Detect which cell encompasses the target text, then output its (X, Y) center coordinate. 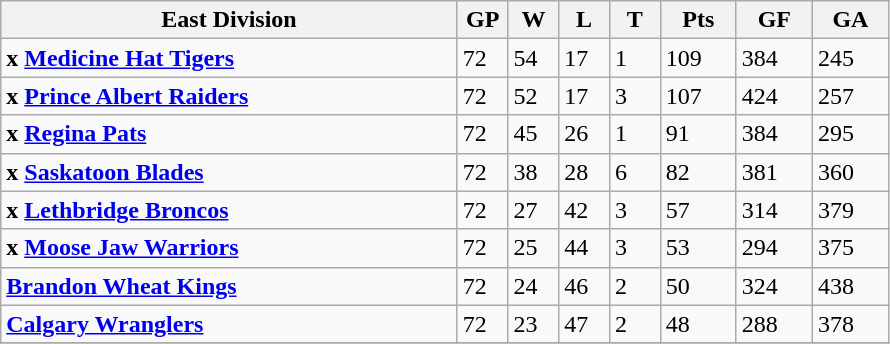
East Division (230, 20)
38 (534, 172)
x Lethbridge Broncos (230, 210)
x Regina Pats (230, 134)
375 (850, 248)
Pts (698, 20)
GF (774, 20)
54 (534, 58)
82 (698, 172)
25 (534, 248)
GP (482, 20)
324 (774, 286)
Calgary Wranglers (230, 324)
424 (774, 96)
T (634, 20)
378 (850, 324)
Brandon Wheat Kings (230, 286)
x Medicine Hat Tigers (230, 58)
x Prince Albert Raiders (230, 96)
379 (850, 210)
53 (698, 248)
42 (584, 210)
381 (774, 172)
295 (850, 134)
W (534, 20)
GA (850, 20)
257 (850, 96)
91 (698, 134)
107 (698, 96)
47 (584, 324)
28 (584, 172)
52 (534, 96)
26 (584, 134)
288 (774, 324)
x Saskatoon Blades (230, 172)
45 (534, 134)
44 (584, 248)
23 (534, 324)
438 (850, 286)
46 (584, 286)
294 (774, 248)
50 (698, 286)
314 (774, 210)
6 (634, 172)
48 (698, 324)
24 (534, 286)
x Moose Jaw Warriors (230, 248)
245 (850, 58)
360 (850, 172)
109 (698, 58)
27 (534, 210)
L (584, 20)
57 (698, 210)
